Return [x, y] of the center of cell containing provided text 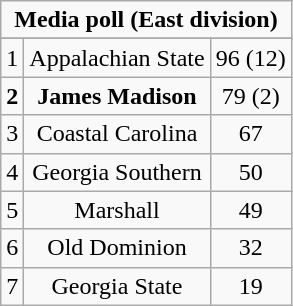
James Madison [117, 96]
2 [12, 96]
Old Dominion [117, 248]
1 [12, 58]
Georgia State [117, 286]
Marshall [117, 210]
79 (2) [250, 96]
Coastal Carolina [117, 134]
4 [12, 172]
Appalachian State [117, 58]
50 [250, 172]
96 (12) [250, 58]
19 [250, 286]
Media poll (East division) [146, 20]
6 [12, 248]
32 [250, 248]
3 [12, 134]
Georgia Southern [117, 172]
5 [12, 210]
7 [12, 286]
49 [250, 210]
67 [250, 134]
